Locate the cell with the specified text and output its (x, y) center coordinate. 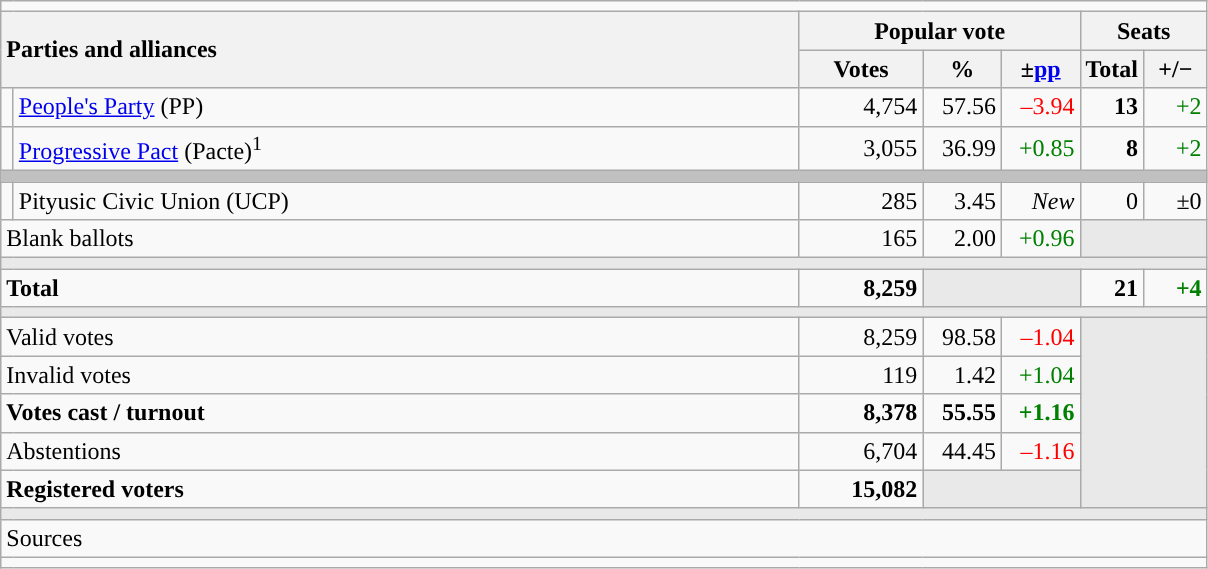
8,378 (861, 413)
Seats (1144, 31)
55.55 (962, 413)
3.45 (962, 201)
13 (1112, 107)
8 (1112, 148)
Abstentions (400, 451)
21 (1112, 288)
–1.04 (1040, 337)
+4 (1176, 288)
People's Party (PP) (406, 107)
Blank ballots (400, 239)
Votes (861, 69)
+0.96 (1040, 239)
+1.04 (1040, 375)
98.58 (962, 337)
4,754 (861, 107)
Progressive Pact (Pacte)1 (406, 148)
+/− (1176, 69)
165 (861, 239)
Pityusic Civic Union (UCP) (406, 201)
–1.16 (1040, 451)
6,704 (861, 451)
Votes cast / turnout (400, 413)
+1.16 (1040, 413)
3,055 (861, 148)
±0 (1176, 201)
±pp (1040, 69)
Sources (604, 538)
% (962, 69)
Parties and alliances (400, 50)
0 (1112, 201)
44.45 (962, 451)
1.42 (962, 375)
15,082 (861, 489)
Invalid votes (400, 375)
285 (861, 201)
New (1040, 201)
Popular vote (940, 31)
57.56 (962, 107)
2.00 (962, 239)
119 (861, 375)
36.99 (962, 148)
Registered voters (400, 489)
+0.85 (1040, 148)
Valid votes (400, 337)
–3.94 (1040, 107)
